Provide the (x, y) coordinate of the cell's center where the given text is located.  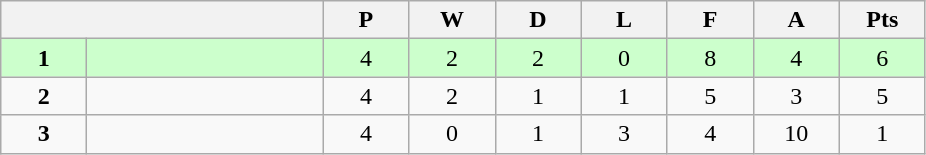
F (710, 20)
W (452, 20)
D (538, 20)
A (796, 20)
L (624, 20)
8 (710, 58)
Pts (882, 20)
10 (796, 134)
P (366, 20)
6 (882, 58)
